Identify which cell holds the provided text, then report its [x, y] central coordinate. 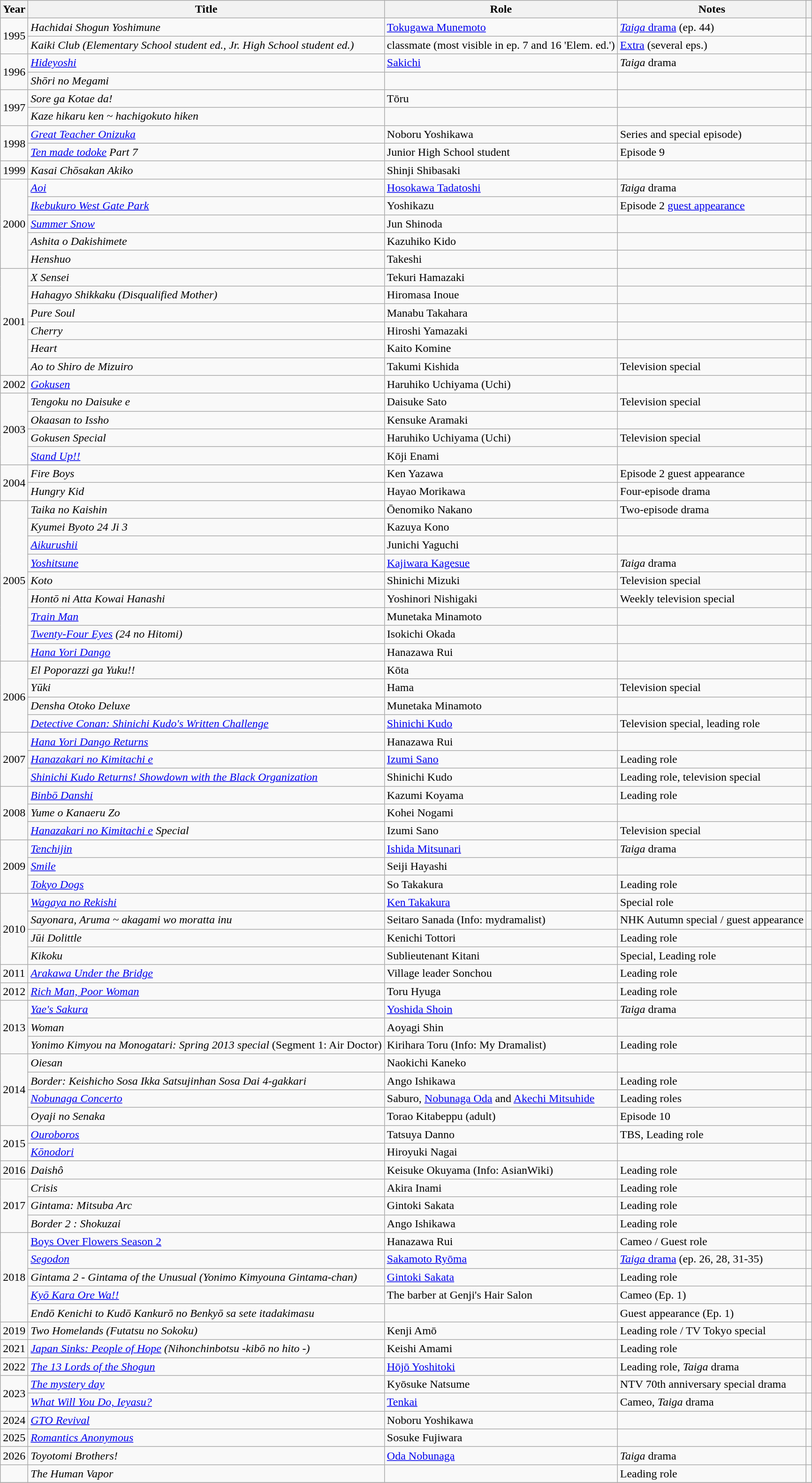
2009 [14, 867]
Leading roles [712, 1099]
Great Teacher Onizuka [206, 134]
Endō Kenichi to Kudō Kankurō no Benkyō sa sete itadakimasu [206, 1313]
Torao Kitabeppu (adult) [501, 1117]
Toyotomi Brothers! [206, 1456]
Oda Nobunaga [501, 1456]
Naokichi Kaneko [501, 1063]
Yae's Sakura [206, 1009]
Yoshida Shoin [501, 1009]
Kōta [501, 670]
Tōru [501, 99]
Hanazakari no Kimitachi e [206, 759]
1999 [14, 170]
Hōjō Yoshitoki [501, 1367]
Hontō ni Atta Kowai Hanashi [206, 599]
Cameo / Guest role [712, 1241]
Takeshi [501, 259]
2011 [14, 973]
Episode 9 [712, 152]
Kazumi Koyama [501, 795]
Manabu Takahara [501, 313]
Woman [206, 1027]
Episode 10 [712, 1117]
Daisuke Sato [501, 402]
Special role [712, 902]
Rich Man, Poor Woman [206, 991]
2013 [14, 1027]
Twenty-Four Eyes (24 no Hitomi) [206, 634]
Hachidai Shogun Yoshimune [206, 27]
Ken Yazawa [501, 473]
Hama [501, 688]
Leading role / TV Tokyo special [712, 1331]
Yoshitsune [206, 563]
Special, Leading role [712, 956]
Notes [712, 9]
Toru Hyuga [501, 991]
Densha Otoko Deluxe [206, 706]
2023 [14, 1393]
What Will You Do, Ieyasu? [206, 1402]
Oiesan [206, 1063]
The 13 Lords of the Shogun [206, 1367]
2005 [14, 581]
Sayonara, Aruma ~ akagami wo moratta inu [206, 920]
Hanazakari no Kimitachi e Special [206, 831]
Crisis [206, 1188]
Smile [206, 867]
X Sensei [206, 277]
Extra (several eps.) [712, 45]
Boys Over Flowers Season 2 [206, 1241]
Oyaji no Senaka [206, 1117]
Tenchijin [206, 849]
Ao to Shiro de Mizuiro [206, 366]
Four-episode drama [712, 491]
2007 [14, 759]
Television special, leading role [712, 723]
2001 [14, 322]
Segodon [206, 1259]
Tenkai [501, 1402]
Stand Up!! [206, 456]
Guest appearance (Ep. 1) [712, 1313]
Year [14, 9]
Taiga drama (ep. 44) [712, 27]
Hungry Kid [206, 491]
2002 [14, 384]
Kenichi Tottori [501, 938]
2014 [14, 1089]
Jun Shinoda [501, 224]
The mystery day [206, 1384]
Kenji Amō [501, 1331]
Hana Yori Dango [206, 652]
Sakamoto Ryōma [501, 1259]
Aoi [206, 188]
Yoshinori Nishigaki [501, 599]
Binbō Danshi [206, 795]
Ken Takakura [501, 902]
Sublieutenant Kitani [501, 956]
Cameo (Ep. 1) [712, 1295]
Kazuhiko Kido [501, 242]
Detective Conan: Shinichi Kudo's Written Challenge [206, 723]
Hosokawa Tadatoshi [501, 188]
Keisuke Okuyama (Info: AsianWiki) [501, 1170]
Kaito Komine [501, 349]
Taiga drama (ep. 26, 28, 31-35) [712, 1259]
Border: Keishicho Sosa Ikka Satsujinhan Sosa Dai 4-gakkari [206, 1080]
Kōnodori [206, 1152]
NTV 70th anniversary special drama [712, 1384]
Weekly television special [712, 599]
Role [501, 9]
Gokusen Special [206, 438]
2000 [14, 223]
Aoyagi Shin [501, 1027]
2012 [14, 991]
2015 [14, 1143]
Cherry [206, 331]
Romantics Anonymous [206, 1438]
Summer Snow [206, 224]
Shinichi Mizuki [501, 581]
2021 [14, 1348]
Kyō Kara Ore Wa!! [206, 1295]
Two-episode drama [712, 509]
Tekuri Hamazaki [501, 277]
Saburo, Nobunaga Oda and Akechi Mitsuhide [501, 1099]
2026 [14, 1456]
1997 [14, 107]
Hiromasa Inoue [501, 295]
The Human Vapor [206, 1474]
GTO Revival [206, 1420]
Title [206, 9]
Shinichi Kudo Returns! Showdown with the Black Organization [206, 777]
Shōri no Megami [206, 81]
Shinji Shibasaki [501, 170]
Ouroboros [206, 1134]
Isokichi Okada [501, 634]
Yume o Kanaeru Zo [206, 813]
Ōenomiko Nakano [501, 509]
Fire Boys [206, 473]
Kazuya Kono [501, 527]
Arakawa Under the Bridge [206, 973]
2022 [14, 1367]
Ikebukuro West Gate Park [206, 205]
1996 [14, 72]
Tokyo Dogs [206, 884]
The barber at Genji's Hair Salon [501, 1295]
Tatsuya Danno [501, 1134]
Tengoku no Daisuke e [206, 402]
Village leader Sonchou [501, 973]
2006 [14, 697]
Seiji Hayashi [501, 867]
Train Man [206, 616]
Leading role, Taiga drama [712, 1367]
Henshuo [206, 259]
Kohei Nogami [501, 813]
Koto [206, 581]
Kasai Chōsakan Akiko [206, 170]
Wagaya no Rekishi [206, 902]
Kyumei Byoto 24 Ji 3 [206, 527]
Kajiwara Kagesue [501, 563]
Jūi Dolittle [206, 938]
Hahagyo Shikkaku (Disqualified Mother) [206, 295]
1998 [14, 143]
2018 [14, 1277]
So Takakura [501, 884]
Aikurushii [206, 545]
Kensuke Aramaki [501, 420]
Japan Sinks: People of Hope (Nihonchinbotsu -kibō no hito -) [206, 1348]
Gokusen [206, 384]
Seitaro Sanada (Info: mydramalist) [501, 920]
Ten made todoke Part 7 [206, 152]
Hana Yori Dango Returns [206, 741]
Akira Inami [501, 1188]
Kaiki Club (Elementary School student ed., Jr. High School student ed.) [206, 45]
2024 [14, 1420]
2010 [14, 929]
Sosuke Fujiwara [501, 1438]
TBS, Leading role [712, 1134]
Gintama 2 - Gintama of the Unusual (Yonimo Kimyouna Gintama-chan) [206, 1277]
NHK Autumn special / guest appearance [712, 920]
Yūki [206, 688]
Yoshikazu [501, 205]
2003 [14, 429]
Leading role, television special [712, 777]
Junichi Yaguchi [501, 545]
Kyōsuke Natsume [501, 1384]
Hayao Morikawa [501, 491]
Pure Soul [206, 313]
classmate (most visible in ep. 7 and 16 'Elem. ed.') [501, 45]
Heart [206, 349]
Taika no Kaishin [206, 509]
2016 [14, 1170]
Series and special episode) [712, 134]
Sore ga Kotae da! [206, 99]
Daishô [206, 1170]
Hiroshi Yamazaki [501, 331]
Ishida Mitsunari [501, 849]
Keishi Amami [501, 1348]
2004 [14, 482]
2025 [14, 1438]
El Poporazzi ga Yuku!! [206, 670]
1995 [14, 36]
Kōji Enami [501, 456]
Kirihara Toru (Info: My Dramalist) [501, 1045]
Hideyoshi [206, 63]
Ashita o Dakishimete [206, 242]
Tokugawa Munemoto [501, 27]
Junior High School student [501, 152]
Nobunaga Concerto [206, 1099]
Sakichi [501, 63]
Border 2 : Shokuzai [206, 1224]
Yonimo Kimyou na Monogatari: Spring 2013 special (Segment 1: Air Doctor) [206, 1045]
Kaze hikaru ken ~ hachigokuto hiken [206, 116]
2019 [14, 1331]
Two Homelands (Futatsu no Sokoku) [206, 1331]
Cameo, Taiga drama [712, 1402]
2008 [14, 813]
2017 [14, 1206]
Kikoku [206, 956]
Okaasan to Issho [206, 420]
Gintama: Mitsuba Arc [206, 1206]
Takumi Kishida [501, 366]
Hiroyuki Nagai [501, 1152]
